Search for the cell housing the specified text and yield its (x, y) center coordinate. 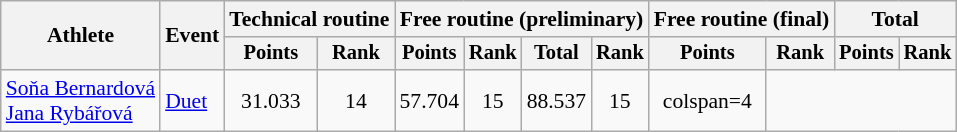
31.033 (270, 100)
Soňa BernardováJana Rybářová (80, 100)
88.537 (556, 100)
57.704 (428, 100)
14 (356, 100)
Duet (192, 100)
colspan=4 (708, 100)
Technical routine (309, 19)
Athlete (80, 36)
Event (192, 36)
Free routine (preliminary) (521, 19)
Free routine (final) (742, 19)
